Find where the given text appears and provide that cell's center as (x, y) coordinate. 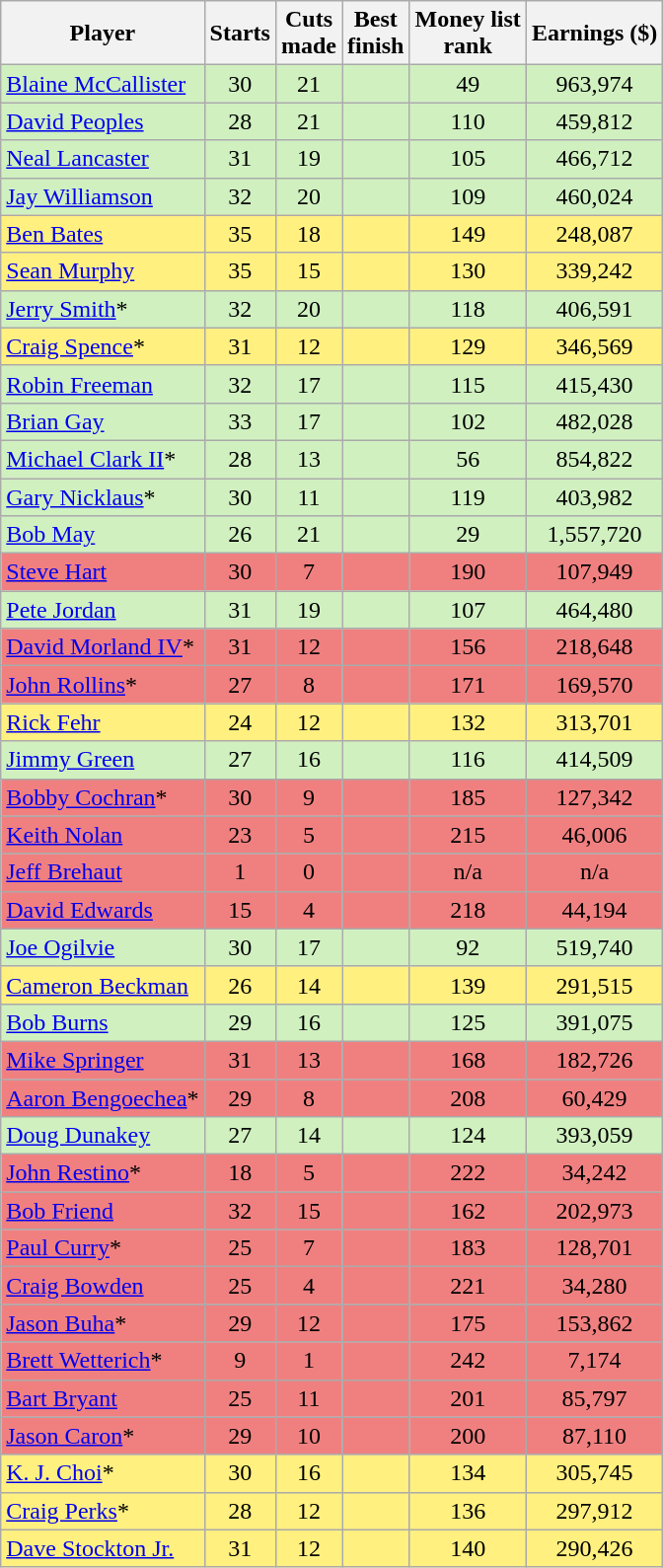
248,087 (594, 234)
171 (468, 685)
116 (468, 760)
127,342 (594, 797)
Robin Freeman (103, 384)
Bobby Cochran* (103, 797)
Keith Nolan (103, 835)
Jerry Smith* (103, 309)
0 (308, 872)
Paul Curry* (103, 1248)
Michael Clark II* (103, 459)
Brett Wetterich* (103, 1361)
K. J. Choi* (103, 1473)
102 (468, 421)
10 (308, 1436)
34,280 (594, 1286)
34,242 (594, 1173)
200 (468, 1436)
Player (103, 34)
Aaron Bengoechea* (103, 1098)
182,726 (594, 1060)
297,912 (594, 1511)
128,701 (594, 1248)
John Rollins* (103, 685)
49 (468, 84)
92 (468, 947)
Jay Williamson (103, 196)
110 (468, 121)
963,974 (594, 84)
406,591 (594, 309)
153,862 (594, 1323)
Jason Caron* (103, 1436)
218 (468, 910)
190 (468, 572)
Sean Murphy (103, 271)
393,059 (594, 1136)
460,024 (594, 196)
Cameron Beckman (103, 985)
Craig Bowden (103, 1286)
Rick Fehr (103, 722)
346,569 (594, 346)
414,509 (594, 760)
105 (468, 159)
Mike Springer (103, 1060)
46,006 (594, 835)
183 (468, 1248)
Jason Buha* (103, 1323)
7,174 (594, 1361)
118 (468, 309)
Earnings ($) (594, 34)
221 (468, 1286)
169,570 (594, 685)
Money listrank (468, 34)
Neal Lancaster (103, 159)
1,557,720 (594, 535)
Blaine McCallister (103, 84)
519,740 (594, 947)
Dave Stockton Jr. (103, 1548)
313,701 (594, 722)
464,480 (594, 610)
Gary Nicklaus* (103, 496)
56 (468, 459)
David Edwards (103, 910)
Joe Ogilvie (103, 947)
459,812 (594, 121)
202,973 (594, 1211)
107,949 (594, 572)
201 (468, 1398)
132 (468, 722)
136 (468, 1511)
339,242 (594, 271)
33 (240, 421)
John Restino* (103, 1173)
130 (468, 271)
87,110 (594, 1436)
Brian Gay (103, 421)
115 (468, 384)
129 (468, 346)
David Peoples (103, 121)
109 (468, 196)
124 (468, 1136)
David Morland IV* (103, 647)
466,712 (594, 159)
415,430 (594, 384)
Jimmy Green (103, 760)
60,429 (594, 1098)
162 (468, 1211)
Steve Hart (103, 572)
242 (468, 1361)
168 (468, 1060)
305,745 (594, 1473)
Pete Jordan (103, 610)
Bob Burns (103, 1022)
391,075 (594, 1022)
140 (468, 1548)
854,822 (594, 459)
Doug Dunakey (103, 1136)
215 (468, 835)
Ben Bates (103, 234)
Bob May (103, 535)
Bestfinish (376, 34)
Bob Friend (103, 1211)
24 (240, 722)
482,028 (594, 421)
Starts (240, 34)
403,982 (594, 496)
290,426 (594, 1548)
23 (240, 835)
Craig Spence* (103, 346)
222 (468, 1173)
85,797 (594, 1398)
125 (468, 1022)
Jeff Brehaut (103, 872)
Craig Perks* (103, 1511)
218,648 (594, 647)
Bart Bryant (103, 1398)
156 (468, 647)
185 (468, 797)
149 (468, 234)
291,515 (594, 985)
Cutsmade (308, 34)
107 (468, 610)
139 (468, 985)
175 (468, 1323)
134 (468, 1473)
119 (468, 496)
208 (468, 1098)
44,194 (594, 910)
